Output the [x, y] coordinate of the center of the cell containing the given text.  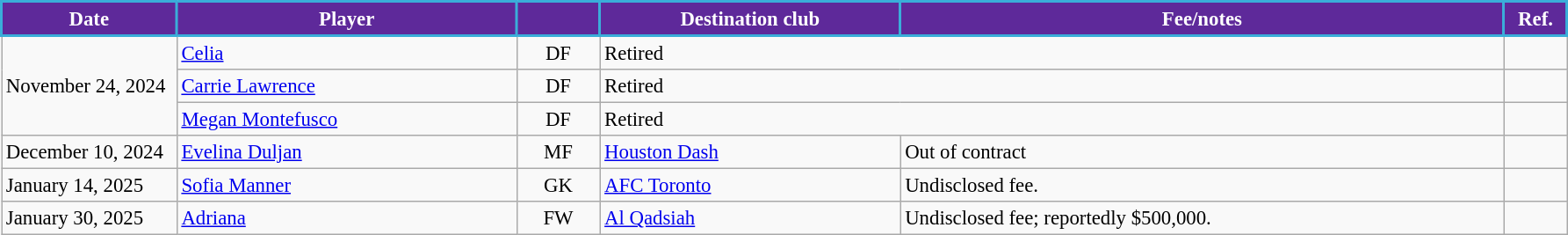
GK [559, 186]
Undisclosed fee. [1202, 186]
Date [90, 19]
Out of contract [1202, 152]
Megan Montefusco [346, 120]
Sofia Manner [346, 186]
Fee/notes [1202, 19]
Ref. [1535, 19]
Destination club [750, 19]
Houston Dash [750, 152]
Evelina Duljan [346, 152]
Carrie Lawrence [346, 86]
November 24, 2024 [90, 86]
January 14, 2025 [90, 186]
December 10, 2024 [90, 152]
AFC Toronto [750, 186]
Celia [346, 53]
MF [559, 152]
Player [346, 19]
